Search for the cell housing the specified text and yield its (x, y) center coordinate. 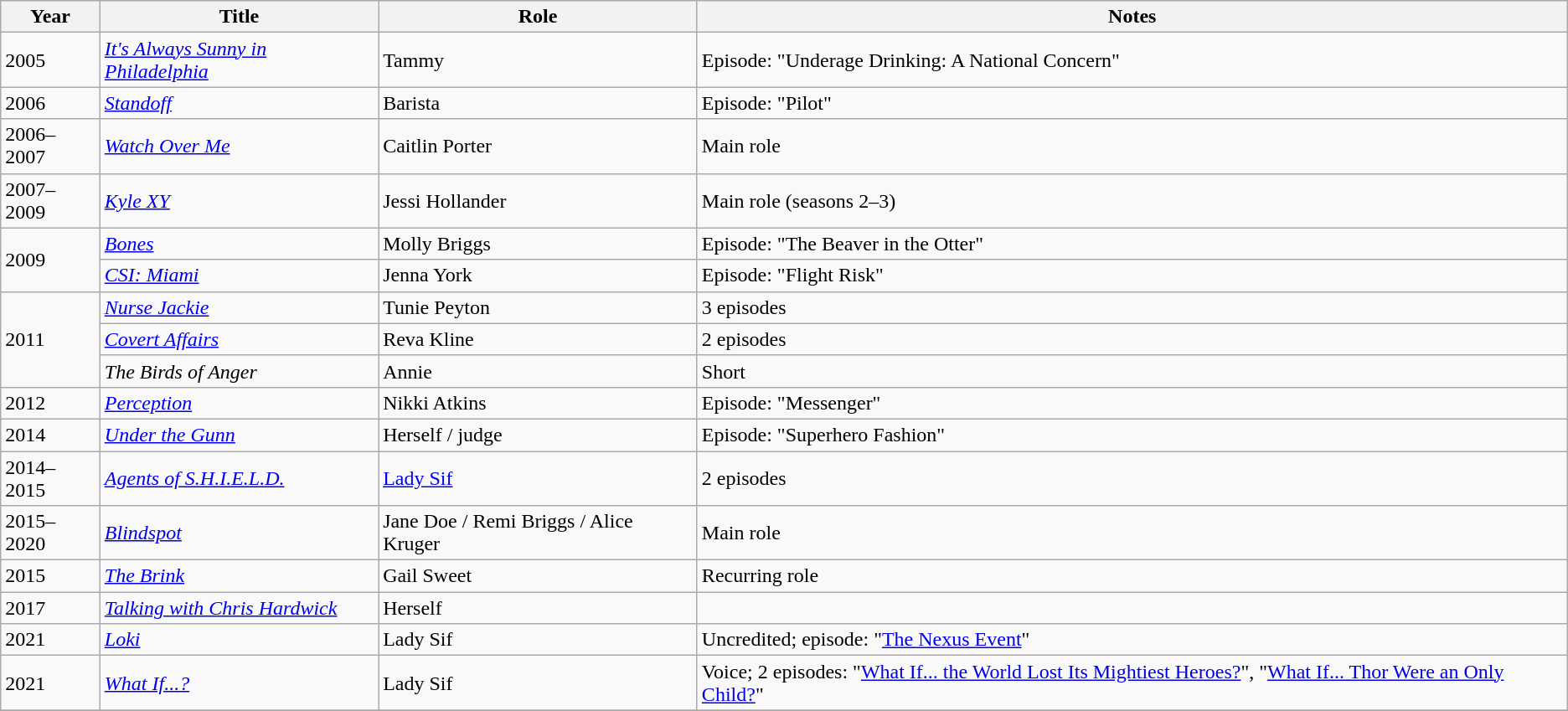
Perception (239, 403)
Gail Sweet (538, 576)
Herself / judge (538, 435)
2017 (50, 608)
Jenna York (538, 276)
2015 (50, 576)
Molly Briggs (538, 244)
2014 (50, 435)
Loki (239, 640)
2005 (50, 60)
Episode: "Pilot" (1132, 103)
The Birds of Anger (239, 371)
Barista (538, 103)
Episode: "Flight Risk" (1132, 276)
Main role (seasons 2–3) (1132, 201)
Kyle XY (239, 201)
Reva Kline (538, 339)
It's Always Sunny in Philadelphia (239, 60)
Standoff (239, 103)
Jessi Hollander (538, 201)
Blindspot (239, 533)
Under the Gunn (239, 435)
Episode: "Messenger" (1132, 403)
Annie (538, 371)
Herself (538, 608)
2014–2015 (50, 477)
Episode: "Underage Drinking: A National Concern" (1132, 60)
Jane Doe / Remi Briggs / Alice Kruger (538, 533)
2009 (50, 260)
CSI: Miami (239, 276)
Talking with Chris Hardwick (239, 608)
Short (1132, 371)
Tunie Peyton (538, 307)
Voice; 2 episodes: "What If... the World Lost Its Mightiest Heroes?", "What If... Thor Were an Only Child?" (1132, 683)
Recurring role (1132, 576)
Title (239, 17)
2006–2007 (50, 146)
Episode: "The Beaver in the Otter" (1132, 244)
What If...? (239, 683)
Agents of S.H.I.E.L.D. (239, 477)
Nikki Atkins (538, 403)
Caitlin Porter (538, 146)
Bones (239, 244)
Uncredited; episode: "The Nexus Event" (1132, 640)
Tammy (538, 60)
Notes (1132, 17)
3 episodes (1132, 307)
Role (538, 17)
Watch Over Me (239, 146)
2007–2009 (50, 201)
2011 (50, 339)
2012 (50, 403)
Nurse Jackie (239, 307)
2006 (50, 103)
Covert Affairs (239, 339)
Episode: "Superhero Fashion" (1132, 435)
Year (50, 17)
2015–2020 (50, 533)
The Brink (239, 576)
